Find where the given text appears and provide that cell's center as (x, y) coordinate. 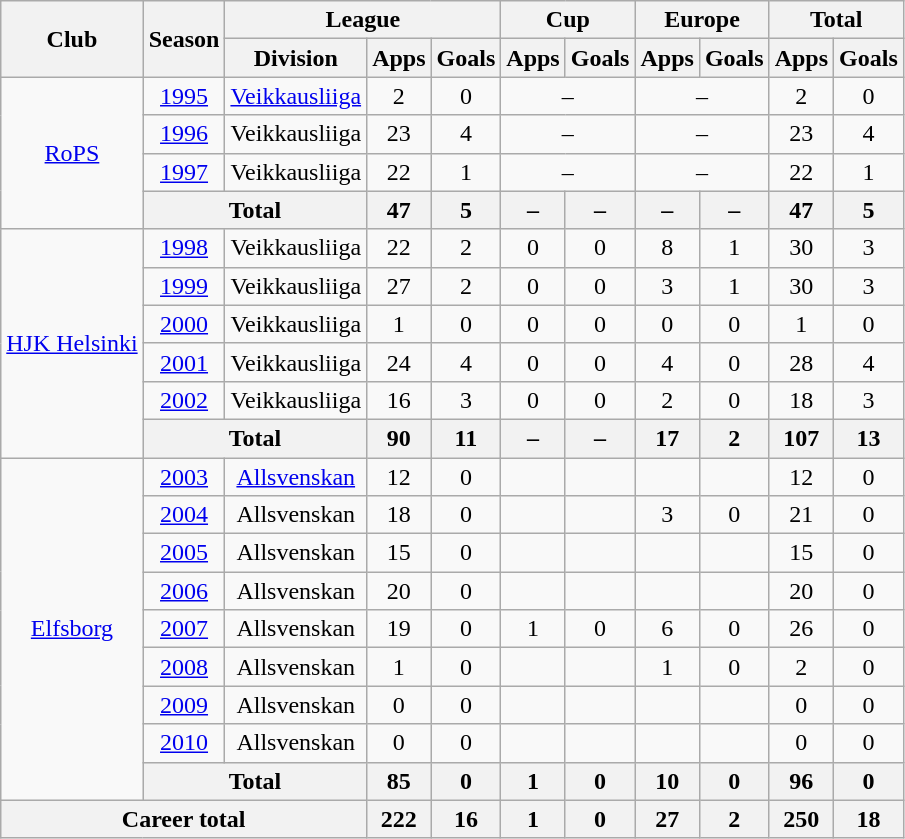
League (363, 20)
2010 (184, 743)
2005 (184, 553)
24 (399, 362)
2006 (184, 591)
1998 (184, 248)
10 (667, 781)
222 (399, 819)
1995 (184, 96)
1997 (184, 172)
Career total (184, 819)
HJK Helsinki (72, 343)
11 (466, 438)
1999 (184, 286)
107 (801, 438)
21 (801, 515)
8 (667, 248)
2009 (184, 705)
2001 (184, 362)
2004 (184, 515)
19 (399, 629)
2007 (184, 629)
1996 (184, 134)
2000 (184, 324)
17 (667, 438)
Cup (568, 20)
96 (801, 781)
250 (801, 819)
Europe (702, 20)
Club (72, 39)
Season (184, 39)
2003 (184, 477)
Division (296, 58)
2008 (184, 667)
28 (801, 362)
85 (399, 781)
6 (667, 629)
RoPS (72, 153)
13 (869, 438)
Elfsborg (72, 630)
90 (399, 438)
2002 (184, 400)
26 (801, 629)
